Output the [x, y] coordinate of the center of the cell containing the given text.  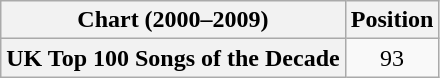
Chart (2000–2009) [173, 20]
93 [392, 58]
UK Top 100 Songs of the Decade [173, 58]
Position [392, 20]
